For the text-containing cell, return its midpoint in (X, Y) coordinate format. 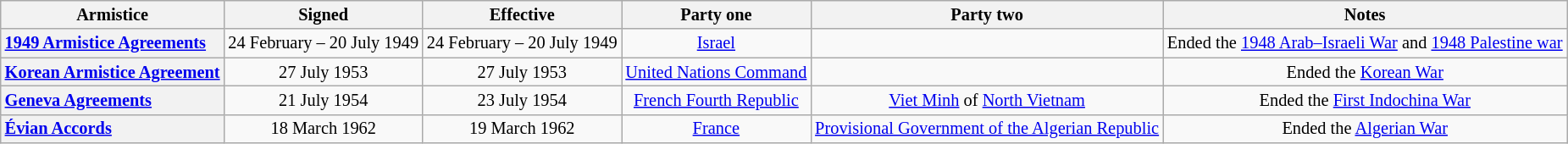
23 July 1954 (522, 100)
Party one (717, 14)
Évian Accords (113, 129)
Geneva Agreements (113, 100)
1949 Armistice Agreements (113, 43)
18 March 1962 (324, 129)
Party two (987, 14)
Ended the 1948 Arab–Israeli War and 1948 Palestine war (1366, 43)
Provisional Government of the Algerian Republic (987, 129)
Ended the Algerian War (1366, 129)
Viet Minh of North Vietnam (987, 100)
Signed (324, 14)
Ended the Korean War (1366, 72)
Israel (717, 43)
United Nations Command (717, 72)
France (717, 129)
21 July 1954 (324, 100)
French Fourth Republic (717, 100)
Effective (522, 14)
Ended the First Indochina War (1366, 100)
Korean Armistice Agreement (113, 72)
19 March 1962 (522, 129)
Notes (1366, 14)
Armistice (113, 14)
